Extract the [x, y] coordinate from the center of the cell holding the provided text.  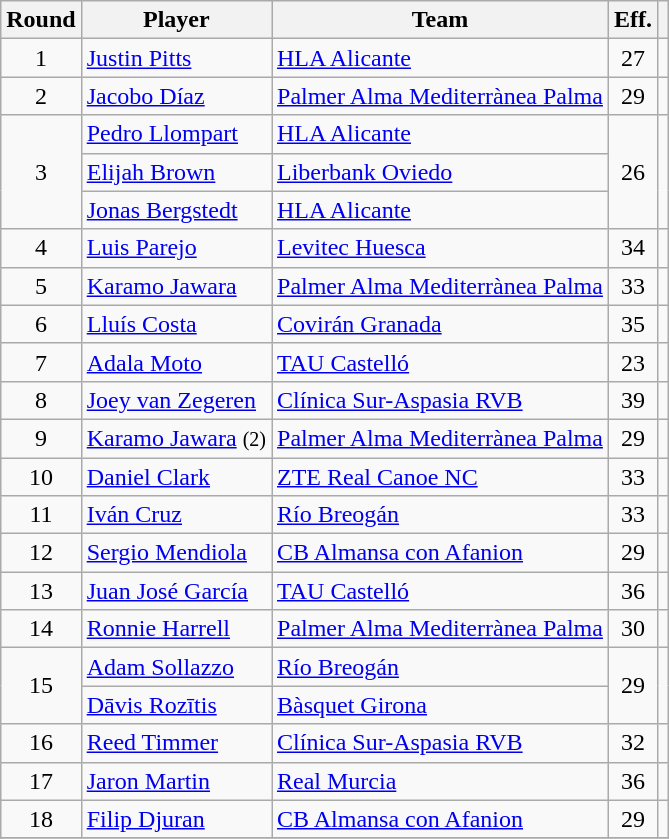
34 [632, 248]
12 [41, 553]
8 [41, 400]
4 [41, 248]
2 [41, 96]
30 [632, 629]
6 [41, 324]
Adala Moto [176, 362]
Luis Parejo [176, 248]
Jaron Martin [176, 781]
5 [41, 286]
32 [632, 743]
3 [41, 172]
Liberbank Oviedo [440, 172]
35 [632, 324]
Justin Pitts [176, 58]
Karamo Jawara (2) [176, 438]
Daniel Clark [176, 477]
Ronnie Harrell [176, 629]
26 [632, 172]
Pedro Llompart [176, 134]
14 [41, 629]
10 [41, 477]
Adam Sollazzo [176, 667]
16 [41, 743]
Juan José García [176, 591]
Covirán Granada [440, 324]
ZTE Real Canoe NC [440, 477]
Dāvis Rozītis [176, 705]
39 [632, 400]
Levitec Huesca [440, 248]
Real Murcia [440, 781]
17 [41, 781]
Lluís Costa [176, 324]
15 [41, 686]
Round [41, 20]
Iván Cruz [176, 515]
23 [632, 362]
Eff. [632, 20]
18 [41, 819]
Jonas Bergstedt [176, 210]
Team [440, 20]
Elijah Brown [176, 172]
Bàsquet Girona [440, 705]
27 [632, 58]
Jacobo Díaz [176, 96]
Player [176, 20]
13 [41, 591]
7 [41, 362]
1 [41, 58]
9 [41, 438]
Sergio Mendiola [176, 553]
Reed Timmer [176, 743]
11 [41, 515]
Filip Djuran [176, 819]
Joey van Zegeren [176, 400]
Karamo Jawara [176, 286]
